Scan for the cell matching the given text and deliver its (x, y) coordinate at center. 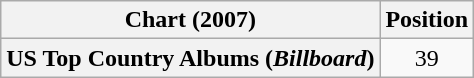
Position (427, 20)
Chart (2007) (190, 20)
US Top Country Albums (Billboard) (190, 58)
39 (427, 58)
